Return (x, y) of the center of cell containing provided text 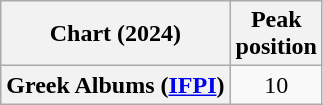
Greek Albums (IFPI) (116, 85)
Peakposition (276, 34)
10 (276, 85)
Chart (2024) (116, 34)
